Search for the cell housing the specified text and yield its (X, Y) center coordinate. 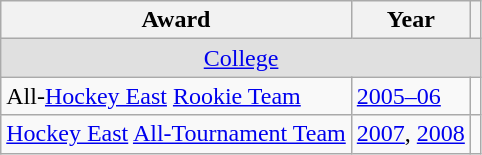
Award (176, 20)
2005–06 (410, 96)
Year (410, 20)
College (242, 58)
Hockey East All-Tournament Team (176, 134)
2007, 2008 (410, 134)
All-Hockey East Rookie Team (176, 96)
